Return the (X, Y) coordinate for the center point of the cell that contains the specified text.  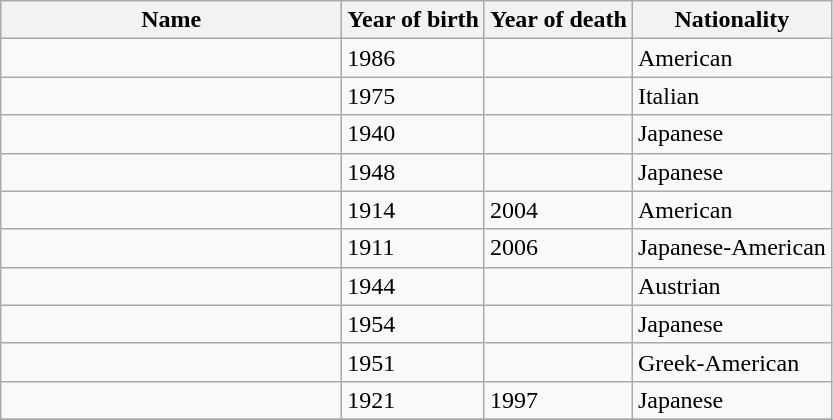
Greek-American (732, 362)
Italian (732, 96)
Austrian (732, 286)
1940 (414, 134)
1921 (414, 400)
2004 (558, 210)
1986 (414, 58)
1954 (414, 324)
2006 (558, 248)
1951 (414, 362)
Nationality (732, 20)
1948 (414, 172)
Year of death (558, 20)
1911 (414, 248)
1975 (414, 96)
1914 (414, 210)
1997 (558, 400)
1944 (414, 286)
Year of birth (414, 20)
Name (172, 20)
Japanese-American (732, 248)
